Find where the given text appears and provide that cell's center as [X, Y] coordinate. 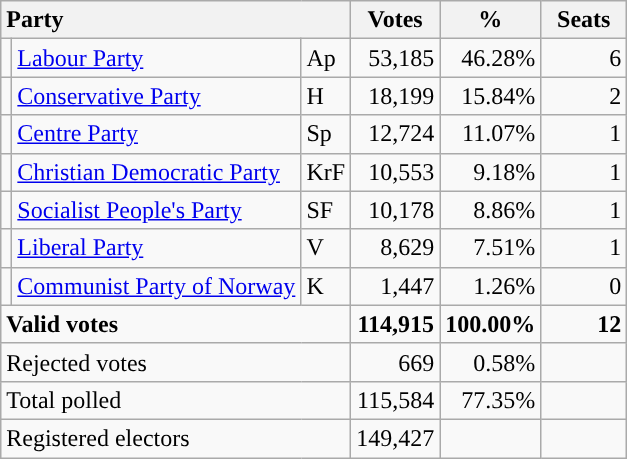
53,185 [396, 58]
8.86% [490, 210]
Rejected votes [176, 362]
Labour Party [156, 58]
12 [584, 324]
Ap [326, 58]
1.26% [490, 286]
114,915 [396, 324]
0.58% [490, 362]
Conservative Party [156, 96]
K [326, 286]
0 [584, 286]
Valid votes [176, 324]
77.35% [490, 400]
11.07% [490, 134]
9.18% [490, 172]
KrF [326, 172]
Communist Party of Norway [156, 286]
V [326, 248]
8,629 [396, 248]
149,427 [396, 438]
7.51% [490, 248]
% [490, 20]
12,724 [396, 134]
Socialist People's Party [156, 210]
H [326, 96]
Liberal Party [156, 248]
Christian Democratic Party [156, 172]
1,447 [396, 286]
Sp [326, 134]
10,553 [396, 172]
Party [176, 20]
Centre Party [156, 134]
6 [584, 58]
Total polled [176, 400]
18,199 [396, 96]
Registered electors [176, 438]
Votes [396, 20]
SF [326, 210]
115,584 [396, 400]
100.00% [490, 324]
669 [396, 362]
15.84% [490, 96]
46.28% [490, 58]
2 [584, 96]
10,178 [396, 210]
Seats [584, 20]
